From the cell containing the given text, extract its center point as [X, Y] coordinate. 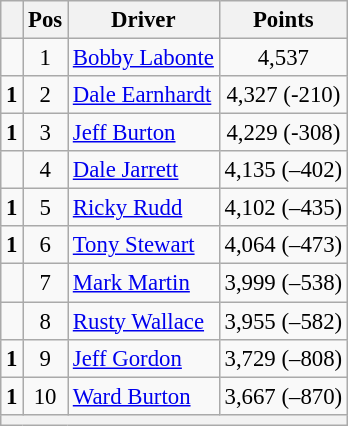
Jeff Gordon [144, 358]
6 [46, 245]
Mark Martin [144, 283]
4,102 (–435) [283, 208]
9 [46, 358]
3,955 (–582) [283, 321]
4,135 (–402) [283, 170]
Jeff Burton [144, 133]
2 [46, 95]
3,999 (–538) [283, 283]
4,064 (–473) [283, 245]
4,537 [283, 58]
3 [46, 133]
Pos [46, 20]
Ricky Rudd [144, 208]
Dale Jarrett [144, 170]
4,327 (-210) [283, 95]
8 [46, 321]
5 [46, 208]
Driver [144, 20]
7 [46, 283]
Ward Burton [144, 396]
Bobby Labonte [144, 58]
Rusty Wallace [144, 321]
Tony Stewart [144, 245]
10 [46, 396]
Dale Earnhardt [144, 95]
Points [283, 20]
3,667 (–870) [283, 396]
3,729 (–808) [283, 358]
4,229 (-308) [283, 133]
4 [46, 170]
